Identify which cell holds the provided text, then report its [X, Y] central coordinate. 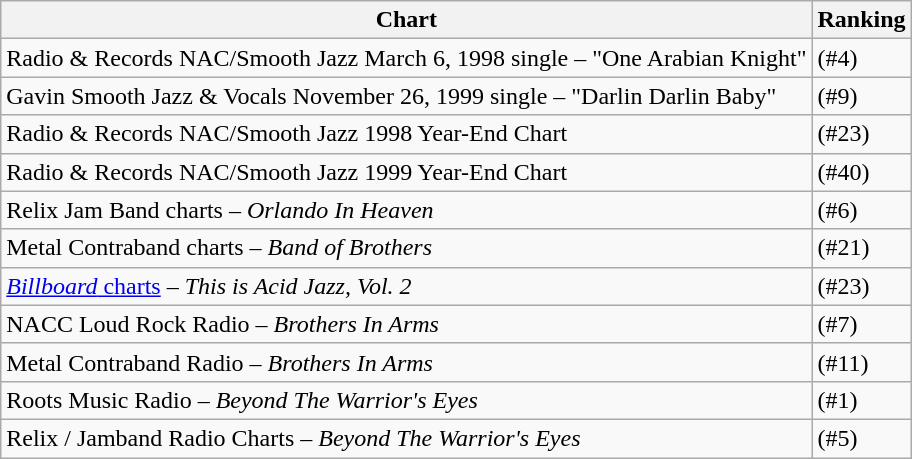
(#7) [862, 324]
Ranking [862, 20]
Radio & Records NAC/Smooth Jazz 1998 Year-End Chart [406, 134]
(#11) [862, 362]
Gavin Smooth Jazz & Vocals November 26, 1999 single – "Darlin Darlin Baby" [406, 96]
Chart [406, 20]
Relix / Jamband Radio Charts – Beyond The Warrior's Eyes [406, 438]
Radio & Records NAC/Smooth Jazz 1999 Year-End Chart [406, 172]
(#9) [862, 96]
(#21) [862, 248]
Radio & Records NAC/Smooth Jazz March 6, 1998 single – "One Arabian Knight" [406, 58]
Metal Contraband charts – Band of Brothers [406, 248]
(#6) [862, 210]
(#1) [862, 400]
NACC Loud Rock Radio – Brothers In Arms [406, 324]
(#40) [862, 172]
(#5) [862, 438]
Billboard charts – This is Acid Jazz, Vol. 2 [406, 286]
Metal Contraband Radio – Brothers In Arms [406, 362]
Relix Jam Band charts – Orlando In Heaven [406, 210]
Roots Music Radio – Beyond The Warrior's Eyes [406, 400]
(#4) [862, 58]
